Identify which cell holds the provided text, then report its [x, y] central coordinate. 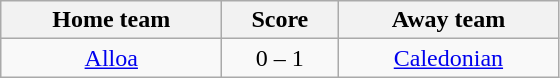
Caledonian [448, 58]
Home team [112, 20]
0 – 1 [280, 58]
Away team [448, 20]
Alloa [112, 58]
Score [280, 20]
